Locate the cell with the specified text and output its [X, Y] center coordinate. 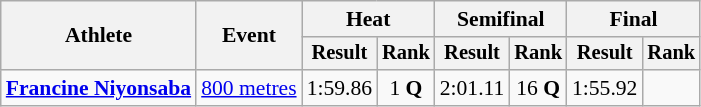
Heat [368, 19]
Event [248, 36]
16 Q [538, 88]
800 metres [248, 88]
1:55.92 [604, 88]
Final [634, 19]
2:01.11 [472, 88]
Francine Niyonsaba [98, 88]
Semifinal [501, 19]
1:59.86 [340, 88]
1 Q [406, 88]
Athlete [98, 36]
